Pinpoint the cell where the given text exists, returning its (x, y) midpoint coordinate. 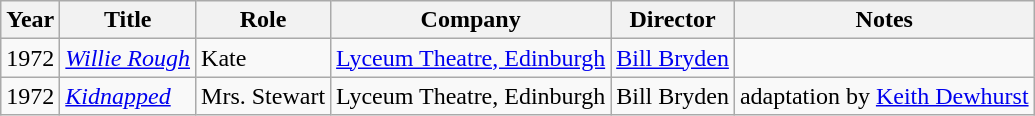
Director (673, 20)
Kidnapped (128, 96)
Title (128, 20)
Year (30, 20)
adaptation by Keith Dewhurst (884, 96)
Kate (264, 58)
Role (264, 20)
Mrs. Stewart (264, 96)
Willie Rough (128, 58)
Company (471, 20)
Notes (884, 20)
